Output the (x, y) coordinate of the center of the cell containing the given text.  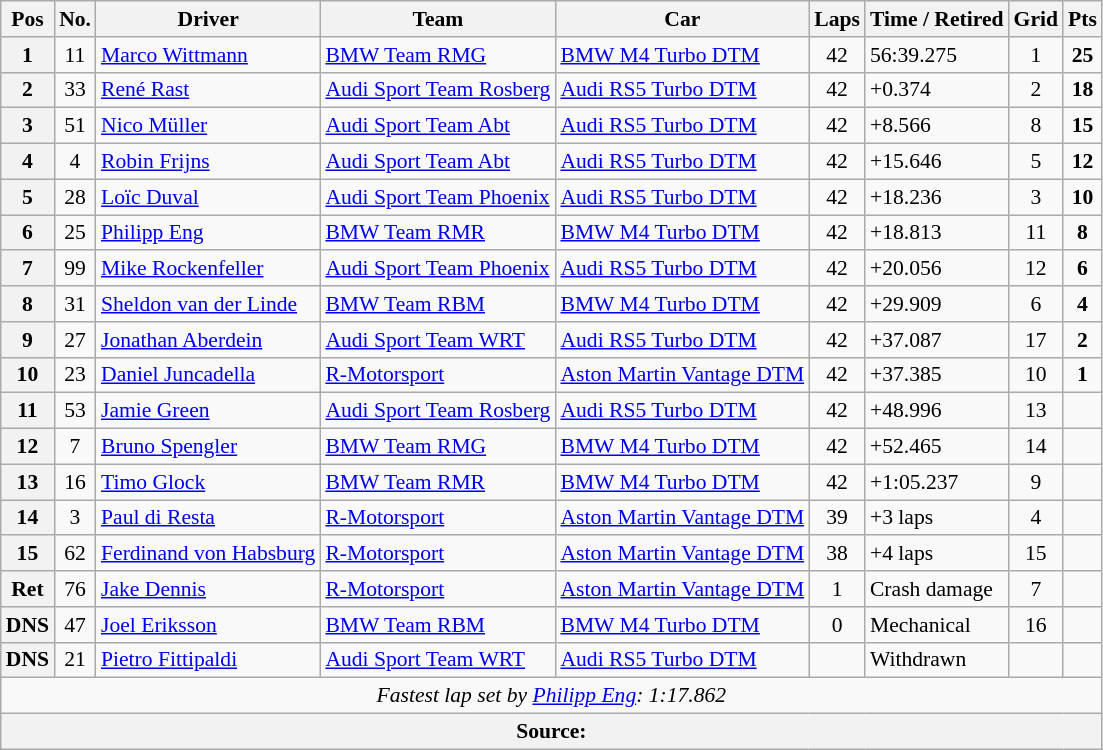
+4 laps (937, 554)
Jake Dennis (208, 589)
Grid (1036, 19)
23 (75, 375)
51 (75, 126)
Bruno Spengler (208, 447)
+18.236 (937, 197)
+0.374 (937, 90)
Joel Eriksson (208, 625)
Fastest lap set by Philipp Eng: 1:17.862 (552, 696)
Daniel Juncadella (208, 375)
38 (837, 554)
Timo Glock (208, 482)
+3 laps (937, 518)
Nico Müller (208, 126)
+48.996 (937, 411)
33 (75, 90)
17 (1036, 340)
27 (75, 340)
+52.465 (937, 447)
Jonathan Aberdein (208, 340)
Marco Wittmann (208, 55)
+18.813 (937, 233)
21 (75, 660)
Source: (552, 732)
+37.087 (937, 340)
Crash damage (937, 589)
Ferdinand von Habsburg (208, 554)
Jamie Green (208, 411)
+8.566 (937, 126)
+37.385 (937, 375)
No. (75, 19)
Withdrawn (937, 660)
Pts (1082, 19)
Pietro Fittipaldi (208, 660)
Laps (837, 19)
76 (75, 589)
47 (75, 625)
28 (75, 197)
56:39.275 (937, 55)
Time / Retired (937, 19)
Driver (208, 19)
René Rast (208, 90)
+20.056 (937, 269)
Ret (28, 589)
99 (75, 269)
+15.646 (937, 162)
Sheldon van der Linde (208, 304)
31 (75, 304)
Robin Frijns (208, 162)
Paul di Resta (208, 518)
Mike Rockenfeller (208, 269)
18 (1082, 90)
+29.909 (937, 304)
39 (837, 518)
+1:05.237 (937, 482)
Car (682, 19)
Pos (28, 19)
Mechanical (937, 625)
Philipp Eng (208, 233)
Team (438, 19)
53 (75, 411)
Loïc Duval (208, 197)
0 (837, 625)
62 (75, 554)
